Identify which cell holds the provided text, then report its [x, y] central coordinate. 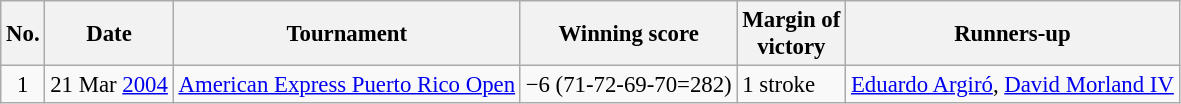
Runners-up [1012, 34]
American Express Puerto Rico Open [346, 85]
No. [23, 34]
Eduardo Argiró, David Morland IV [1012, 85]
21 Mar 2004 [109, 85]
Margin ofvictory [792, 34]
1 stroke [792, 85]
Tournament [346, 34]
Date [109, 34]
1 [23, 85]
Winning score [628, 34]
−6 (71-72-69-70=282) [628, 85]
